Find where the given text appears and provide that cell's center as [X, Y] coordinate. 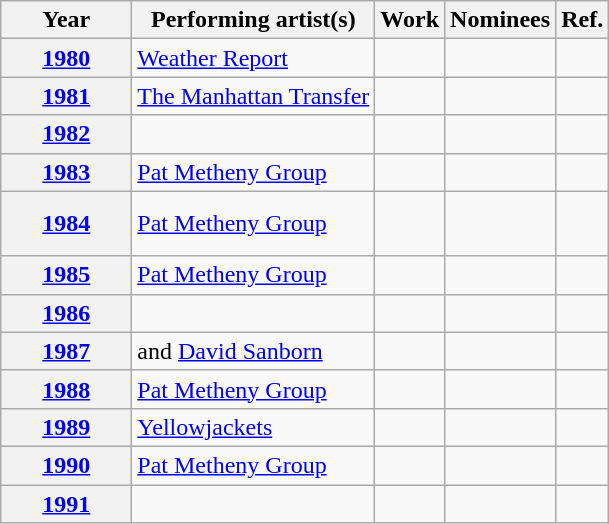
1991 [66, 503]
1981 [66, 96]
1980 [66, 58]
1985 [66, 275]
Performing artist(s) [254, 20]
1982 [66, 134]
Nominees [500, 20]
Year [66, 20]
1986 [66, 313]
The Manhattan Transfer [254, 96]
1983 [66, 172]
Ref. [582, 20]
Weather Report [254, 58]
and David Sanborn [254, 351]
1984 [66, 224]
1987 [66, 351]
Yellowjackets [254, 427]
1988 [66, 389]
1989 [66, 427]
1990 [66, 465]
Work [410, 20]
